Determine the (x, y) coordinate at the center of the cell enclosing the given text.  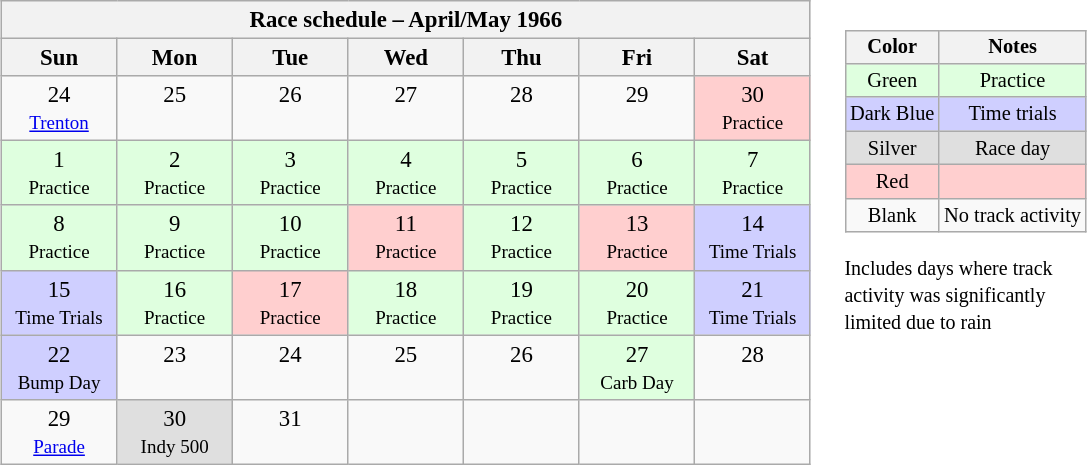
18Practice (406, 302)
27Carb Day (637, 368)
Time trials (1012, 114)
23 (175, 368)
Notes (1012, 47)
Race day (1012, 148)
22Bump Day (59, 368)
Green (892, 81)
Tue (290, 58)
Thu (522, 58)
29 (637, 108)
11Practice (406, 238)
3Practice (290, 174)
16Practice (175, 302)
13Practice (637, 238)
14Time Trials (753, 238)
1Practice (59, 174)
Sun (59, 58)
Sat (753, 58)
5Practice (522, 174)
Blank (892, 215)
29Parade (59, 432)
21Time Trials (753, 302)
Mon (175, 58)
Race schedule – April/May 1966 (406, 20)
24Trenton (59, 108)
19Practice (522, 302)
4Practice (406, 174)
2Practice (175, 174)
7Practice (753, 174)
6Practice (637, 174)
Practice (1012, 81)
12Practice (522, 238)
9Practice (175, 238)
No track activity (1012, 215)
Fri (637, 58)
Red (892, 182)
Silver (892, 148)
8Practice (59, 238)
20Practice (637, 302)
30Practice (753, 108)
17Practice (290, 302)
24 (290, 368)
Dark Blue (892, 114)
30Indy 500 (175, 432)
Wed (406, 58)
31 (290, 432)
Color (892, 47)
15Time Trials (59, 302)
10Practice (290, 238)
27 (406, 108)
